Return the (X, Y) coordinate for the center point of the cell that contains the specified text.  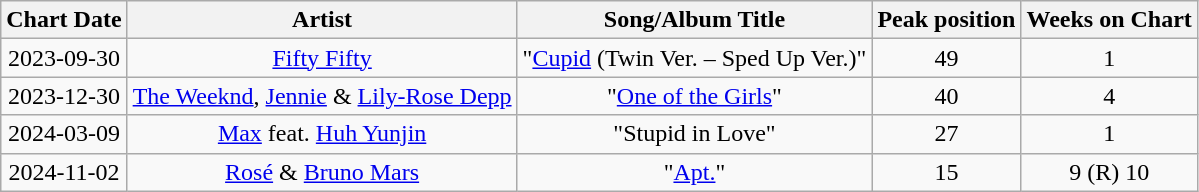
2024-11-02 (64, 172)
"Apt." (694, 172)
4 (1109, 96)
Fifty Fifty (322, 58)
Peak position (946, 20)
"Cupid (Twin Ver. – Sped Up Ver.)" (694, 58)
2023-12-30 (64, 96)
"Stupid in Love" (694, 134)
"One of the Girls" (694, 96)
Rosé & Bruno Mars (322, 172)
49 (946, 58)
15 (946, 172)
Max feat. Huh Yunjin (322, 134)
2023-09-30 (64, 58)
40 (946, 96)
Song/Album Title (694, 20)
27 (946, 134)
Artist (322, 20)
2024-03-09 (64, 134)
9 (R) 10 (1109, 172)
Weeks on Chart (1109, 20)
The Weeknd, Jennie & Lily-Rose Depp (322, 96)
Chart Date (64, 20)
